Detect which cell encompasses the target text, then output its (X, Y) center coordinate. 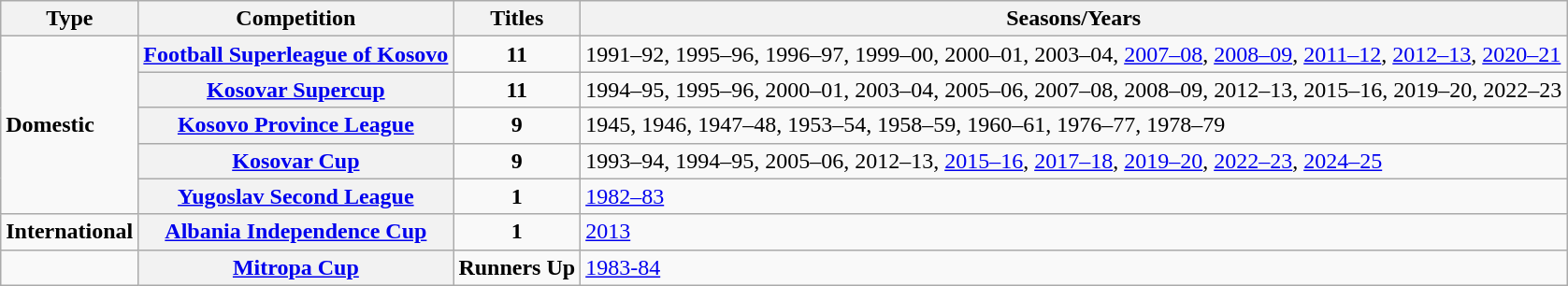
Titles (517, 19)
Kosovar Supercup (295, 90)
Albania Independence Cup (295, 232)
International (69, 232)
Seasons/Years (1073, 19)
Competition (295, 19)
2013 (1073, 232)
Kosovar Cup (295, 161)
1945, 1946, 1947–48, 1953–54, 1958–59, 1960–61, 1976–77, 1978–79 (1073, 125)
1991–92, 1995–96, 1996–97, 1999–00, 2000–01, 2003–04, 2007–08, 2008–09, 2011–12, 2012–13, 2020–21 (1073, 54)
Runners Up (517, 267)
1994–95, 1995–96, 2000–01, 2003–04, 2005–06, 2007–08, 2008–09, 2012–13, 2015–16, 2019–20, 2022–23 (1073, 90)
1983-84 (1073, 267)
Football Superleague of Kosovo (295, 54)
Domestic (69, 125)
1982–83 (1073, 196)
1993–94, 1994–95, 2005–06, 2012–13, 2015–16, 2017–18, 2019–20, 2022–23, 2024–25 (1073, 161)
Mitropa Cup (295, 267)
Type (69, 19)
Kosovo Province League (295, 125)
Yugoslav Second League (295, 196)
